Return the [x, y] coordinate for the center point of the cell that contains the specified text.  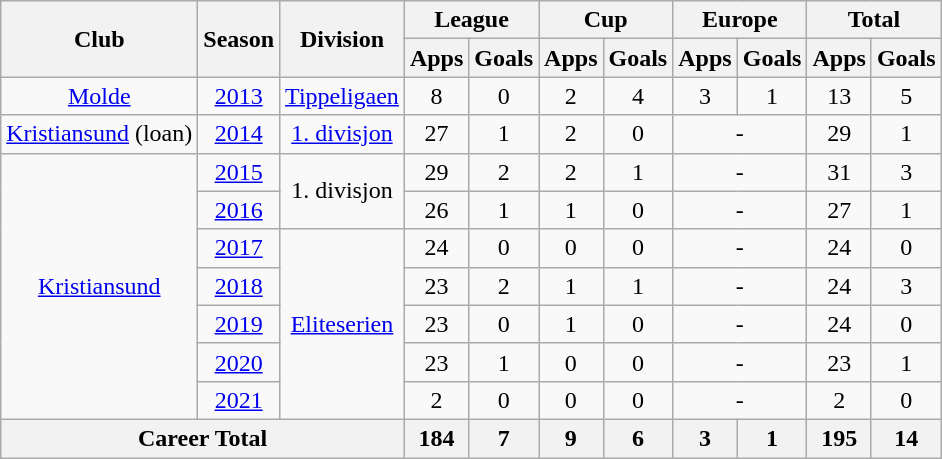
Molde [100, 96]
Tippeligaen [342, 96]
8 [436, 96]
6 [638, 438]
2014 [239, 134]
184 [436, 438]
14 [906, 438]
195 [839, 438]
2013 [239, 96]
5 [906, 96]
Club [100, 39]
League [471, 20]
26 [436, 210]
Europe [740, 20]
2019 [239, 324]
Career Total [203, 438]
4 [638, 96]
2015 [239, 172]
13 [839, 96]
Cup [606, 20]
9 [571, 438]
2016 [239, 210]
7 [504, 438]
Division [342, 39]
2021 [239, 400]
2018 [239, 286]
2020 [239, 362]
Kristiansund [100, 286]
31 [839, 172]
Season [239, 39]
Eliteserien [342, 324]
2017 [239, 248]
Total [874, 20]
Kristiansund (loan) [100, 134]
